Locate the cell with the specified text and output its (X, Y) center coordinate. 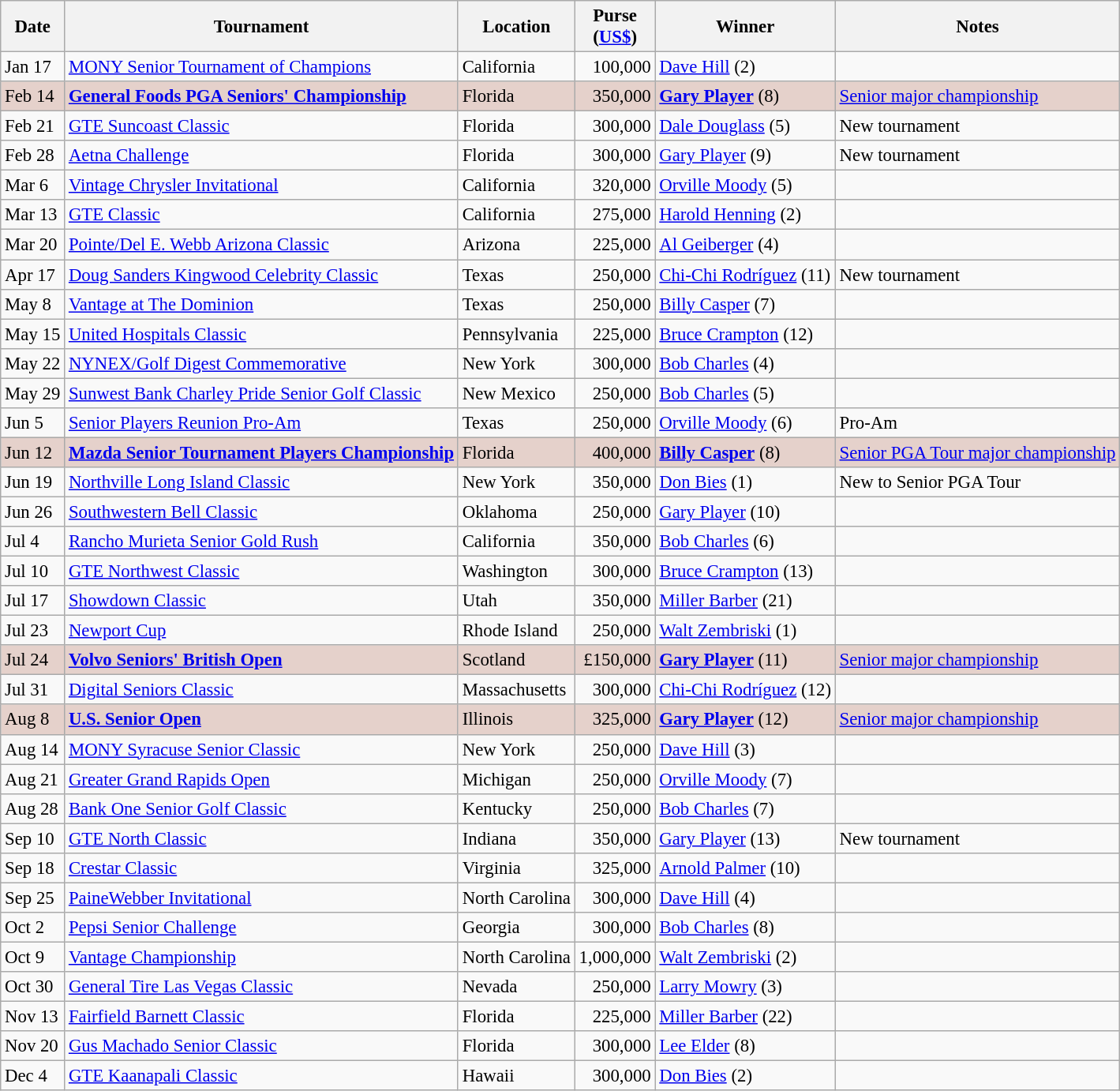
Gary Player (13) (745, 838)
Bob Charles (8) (745, 928)
Tournament (262, 27)
Jun 12 (33, 452)
Jan 17 (33, 67)
Georgia (516, 928)
General Tire Las Vegas Classic (262, 987)
Mazda Senior Tournament Players Championship (262, 452)
Michigan (516, 779)
Al Geiberger (4) (745, 245)
Orville Moody (7) (745, 779)
Bob Charles (7) (745, 808)
Greater Grand Rapids Open (262, 779)
Jul 4 (33, 542)
Bob Charles (6) (745, 542)
May 15 (33, 334)
May 8 (33, 304)
Dave Hill (3) (745, 749)
Utah (516, 601)
GTE Suncoast Classic (262, 126)
Orville Moody (5) (745, 186)
Doug Sanders Kingwood Celebrity Classic (262, 275)
May 22 (33, 363)
MONY Syracuse Senior Classic (262, 749)
Bob Charles (4) (745, 363)
Aug 28 (33, 808)
£150,000 (615, 660)
275,000 (615, 216)
Bruce Crampton (12) (745, 334)
Aug 8 (33, 720)
Oct 30 (33, 987)
Sep 25 (33, 898)
Orville Moody (6) (745, 423)
Bruce Crampton (13) (745, 572)
Northville Long Island Classic (262, 482)
Vantage at The Dominion (262, 304)
Don Bies (2) (745, 1076)
Virginia (516, 868)
Billy Casper (8) (745, 452)
GTE Classic (262, 216)
Senior Players Reunion Pro-Am (262, 423)
Feb 21 (33, 126)
Dec 4 (33, 1076)
Jul 10 (33, 572)
Vantage Championship (262, 957)
Senior PGA Tour major championship (977, 452)
Aug 14 (33, 749)
Nevada (516, 987)
Date (33, 27)
Gary Player (9) (745, 156)
GTE Kaanapali Classic (262, 1076)
Oklahoma (516, 512)
Vintage Chrysler Invitational (262, 186)
Walt Zembriski (1) (745, 631)
Rhode Island (516, 631)
Hawaii (516, 1076)
Gary Player (8) (745, 96)
Location (516, 27)
Pennsylvania (516, 334)
Gary Player (11) (745, 660)
Oct 2 (33, 928)
Scotland (516, 660)
General Foods PGA Seniors' Championship (262, 96)
Feb 28 (33, 156)
U.S. Senior Open (262, 720)
1,000,000 (615, 957)
Apr 17 (33, 275)
Pointe/Del E. Webb Arizona Classic (262, 245)
Bob Charles (5) (745, 393)
Southwestern Bell Classic (262, 512)
Walt Zembriski (2) (745, 957)
Billy Casper (7) (745, 304)
Don Bies (1) (745, 482)
Illinois (516, 720)
Sep 10 (33, 838)
May 29 (33, 393)
Miller Barber (22) (745, 1017)
Newport Cup (262, 631)
Miller Barber (21) (745, 601)
United Hospitals Classic (262, 334)
Dave Hill (4) (745, 898)
Nov 20 (33, 1046)
New Mexico (516, 393)
Chi-Chi Rodríguez (11) (745, 275)
NYNEX/Golf Digest Commemorative (262, 363)
Mar 20 (33, 245)
Dale Douglass (5) (745, 126)
Sunwest Bank Charley Pride Senior Golf Classic (262, 393)
Jun 19 (33, 482)
Kentucky (516, 808)
Dave Hill (2) (745, 67)
320,000 (615, 186)
Larry Mowry (3) (745, 987)
Pepsi Senior Challenge (262, 928)
Gary Player (12) (745, 720)
Indiana (516, 838)
Rancho Murieta Senior Gold Rush (262, 542)
400,000 (615, 452)
Aetna Challenge (262, 156)
Feb 14 (33, 96)
Pro-Am (977, 423)
Jul 24 (33, 660)
Bank One Senior Golf Classic (262, 808)
Crestar Classic (262, 868)
Arizona (516, 245)
Sep 18 (33, 868)
Digital Seniors Classic (262, 690)
Arnold Palmer (10) (745, 868)
Jun 26 (33, 512)
Notes (977, 27)
Jul 17 (33, 601)
Lee Elder (8) (745, 1046)
MONY Senior Tournament of Champions (262, 67)
Mar 13 (33, 216)
Chi-Chi Rodríguez (12) (745, 690)
Mar 6 (33, 186)
Jun 5 (33, 423)
GTE North Classic (262, 838)
Nov 13 (33, 1017)
Fairfield Barnett Classic (262, 1017)
Jul 31 (33, 690)
100,000 (615, 67)
Gus Machado Senior Classic (262, 1046)
Harold Henning (2) (745, 216)
Purse(US$) (615, 27)
Volvo Seniors' British Open (262, 660)
Aug 21 (33, 779)
Oct 9 (33, 957)
GTE Northwest Classic (262, 572)
Showdown Classic (262, 601)
Washington (516, 572)
Jul 23 (33, 631)
New to Senior PGA Tour (977, 482)
Gary Player (10) (745, 512)
Winner (745, 27)
Massachusetts (516, 690)
PaineWebber Invitational (262, 898)
